Pinpoint the cell where the given text exists, returning its [x, y] midpoint coordinate. 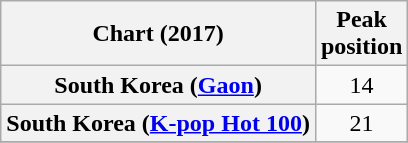
South Korea (K-pop Hot 100) [158, 123]
South Korea (Gaon) [158, 85]
21 [361, 123]
Chart (2017) [158, 34]
Peakposition [361, 34]
14 [361, 85]
